Detect which cell encompasses the target text, then output its [X, Y] center coordinate. 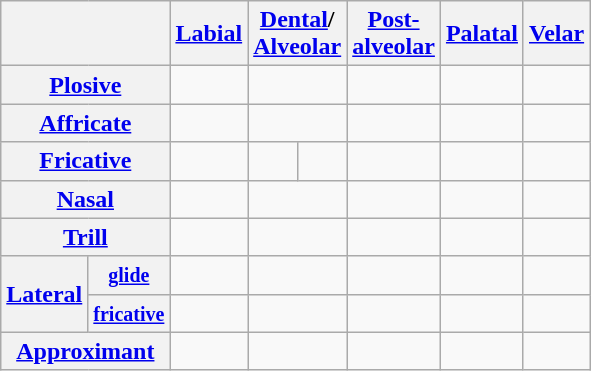
glide [129, 275]
Dental/Alveolar [298, 34]
Palatal [482, 34]
Plosive [86, 85]
Labial [209, 34]
Post-alveolar [394, 34]
Fricative [86, 161]
Nasal [86, 199]
Velar [556, 34]
Trill [86, 237]
Approximant [86, 351]
Affricate [86, 123]
Lateral [44, 294]
fricative [129, 313]
